Pinpoint the cell where the given text exists, returning its [x, y] midpoint coordinate. 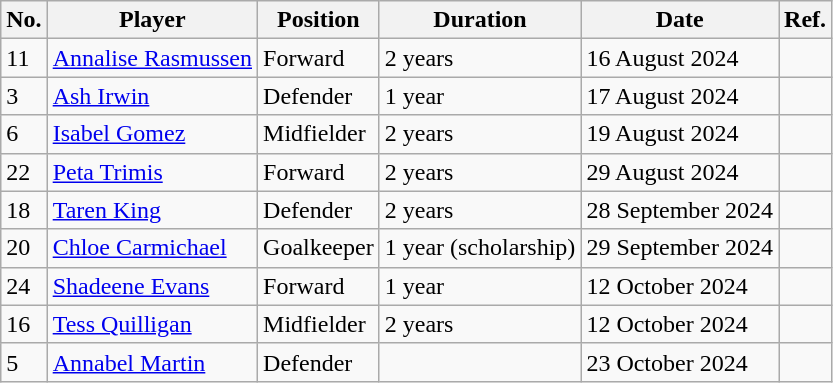
No. [24, 20]
16 August 2024 [680, 58]
17 August 2024 [680, 96]
20 [24, 248]
3 [24, 96]
5 [24, 362]
23 October 2024 [680, 362]
19 August 2024 [680, 134]
1 year (scholarship) [480, 248]
Ref. [806, 20]
18 [24, 210]
Position [319, 20]
Ash Irwin [152, 96]
11 [24, 58]
Shadeene Evans [152, 286]
Tess Quilligan [152, 324]
29 September 2024 [680, 248]
Annabel Martin [152, 362]
29 August 2024 [680, 172]
Player [152, 20]
Peta Trimis [152, 172]
6 [24, 134]
Goalkeeper [319, 248]
Date [680, 20]
Chloe Carmichael [152, 248]
Annalise Rasmussen [152, 58]
Isabel Gomez [152, 134]
24 [24, 286]
28 September 2024 [680, 210]
Duration [480, 20]
16 [24, 324]
22 [24, 172]
Taren King [152, 210]
